Search for the cell housing the specified text and yield its (X, Y) center coordinate. 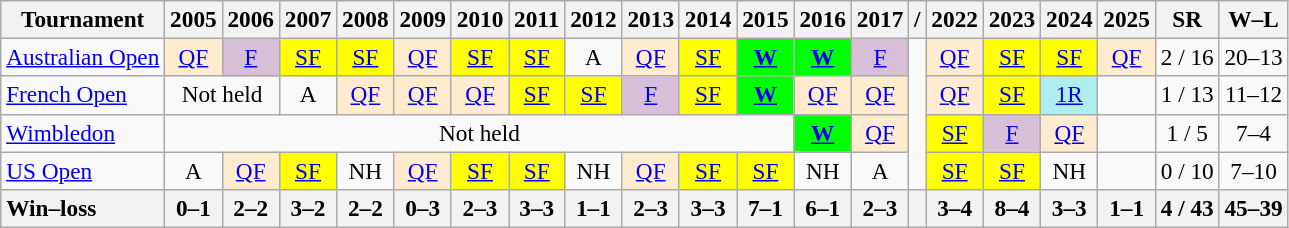
French Open (83, 95)
2012 (594, 19)
0–1 (194, 208)
/ (918, 19)
US Open (83, 170)
11–12 (1254, 95)
1 / 5 (1187, 133)
2 / 16 (1187, 57)
2007 (308, 19)
Win–loss (83, 208)
2006 (250, 19)
4 / 43 (1187, 208)
2013 (650, 19)
7–10 (1254, 170)
2022 (954, 19)
2009 (422, 19)
6–1 (822, 208)
Wimbledon (83, 133)
7–4 (1254, 133)
20–13 (1254, 57)
45–39 (1254, 208)
7–1 (766, 208)
2011 (537, 19)
8–4 (1012, 208)
0 / 10 (1187, 170)
2023 (1012, 19)
3–2 (308, 208)
2017 (880, 19)
2010 (480, 19)
1 / 13 (1187, 95)
0–3 (422, 208)
2005 (194, 19)
Tournament (83, 19)
W–L (1254, 19)
1R (1070, 95)
3–4 (954, 208)
2025 (1126, 19)
2014 (708, 19)
2024 (1070, 19)
2016 (822, 19)
2008 (366, 19)
SR (1187, 19)
2015 (766, 19)
Australian Open (83, 57)
